Provide the (x, y) coordinate of the cell's center where the given text is located.  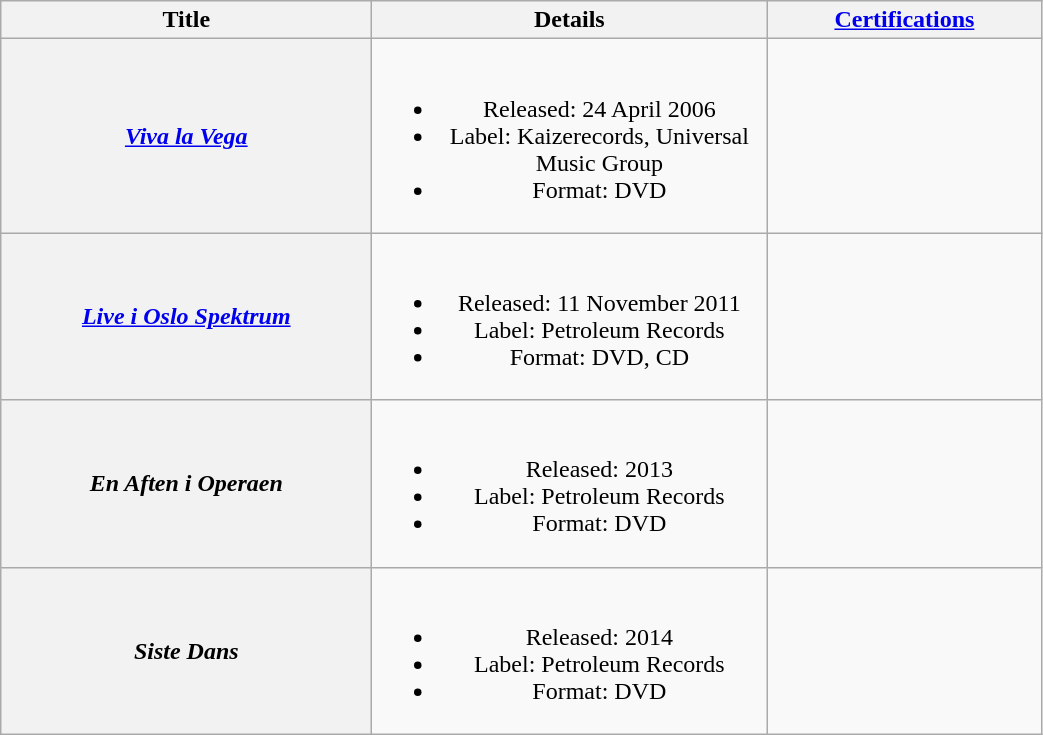
Details (570, 20)
Title (186, 20)
Released: 2014Label: Petroleum RecordsFormat: DVD (570, 650)
Released: 11 November 2011Label: Petroleum RecordsFormat: DVD, CD (570, 316)
Live i Oslo Spektrum (186, 316)
En Aften i Operaen (186, 484)
Viva la Vega (186, 136)
Siste Dans (186, 650)
Certifications (904, 20)
Released: 2013Label: Petroleum RecordsFormat: DVD (570, 484)
Released: 24 April 2006Label: Kaizerecords, Universal Music GroupFormat: DVD (570, 136)
